Search for the cell housing the specified text and yield its (X, Y) center coordinate. 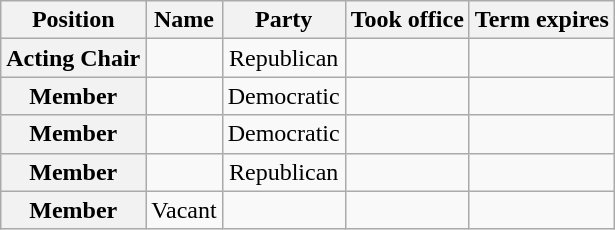
Term expires (542, 20)
Took office (407, 20)
Position (74, 20)
Name (184, 20)
Vacant (184, 210)
Party (284, 20)
Acting Chair (74, 58)
